Extract the [x, y] coordinate from the center of the cell holding the provided text.  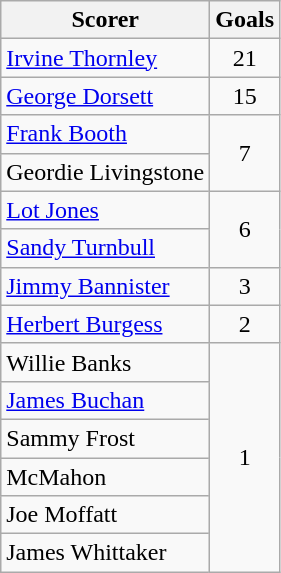
McMahon [106, 477]
Goals [245, 20]
Geordie Livingstone [106, 172]
Irvine Thornley [106, 58]
Herbert Burgess [106, 324]
Willie Banks [106, 362]
6 [245, 229]
1 [245, 457]
15 [245, 96]
3 [245, 286]
Sammy Frost [106, 438]
James Whittaker [106, 553]
2 [245, 324]
21 [245, 58]
Scorer [106, 20]
Jimmy Bannister [106, 286]
James Buchan [106, 400]
Frank Booth [106, 134]
George Dorsett [106, 96]
7 [245, 153]
Lot Jones [106, 210]
Sandy Turnbull [106, 248]
Joe Moffatt [106, 515]
